Pinpoint the cell where the given text exists, returning its (X, Y) midpoint coordinate. 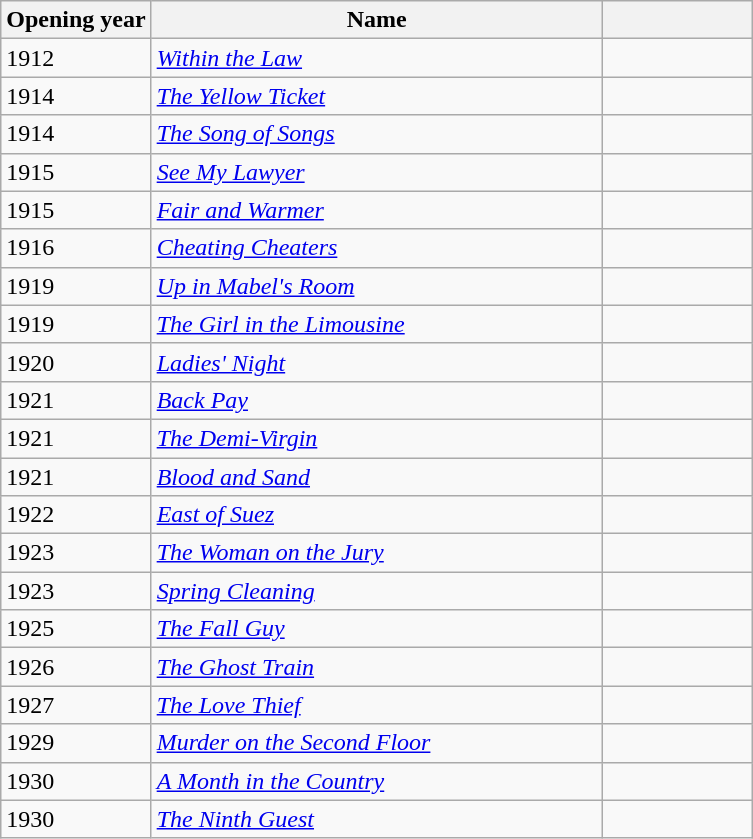
1916 (76, 248)
Cheating Cheaters (376, 248)
Fair and Warmer (376, 210)
East of Suez (376, 515)
Murder on the Second Floor (376, 743)
1922 (76, 515)
Within the Law (376, 58)
1926 (76, 667)
Ladies' Night (376, 362)
Blood and Sand (376, 477)
The Girl in the Limousine (376, 324)
Back Pay (376, 400)
The Woman on the Jury (376, 553)
1925 (76, 629)
1927 (76, 705)
See My Lawyer (376, 172)
Up in Mabel's Room (376, 286)
The Song of Songs (376, 134)
The Fall Guy (376, 629)
The Yellow Ticket (376, 96)
1912 (76, 58)
The Ghost Train (376, 667)
Name (376, 20)
1920 (76, 362)
The Love Thief (376, 705)
Opening year (76, 20)
A Month in the Country (376, 781)
Spring Cleaning (376, 591)
The Demi-Virgin (376, 438)
The Ninth Guest (376, 819)
1929 (76, 743)
